Output the (X, Y) coordinate of the center of the cell containing the given text.  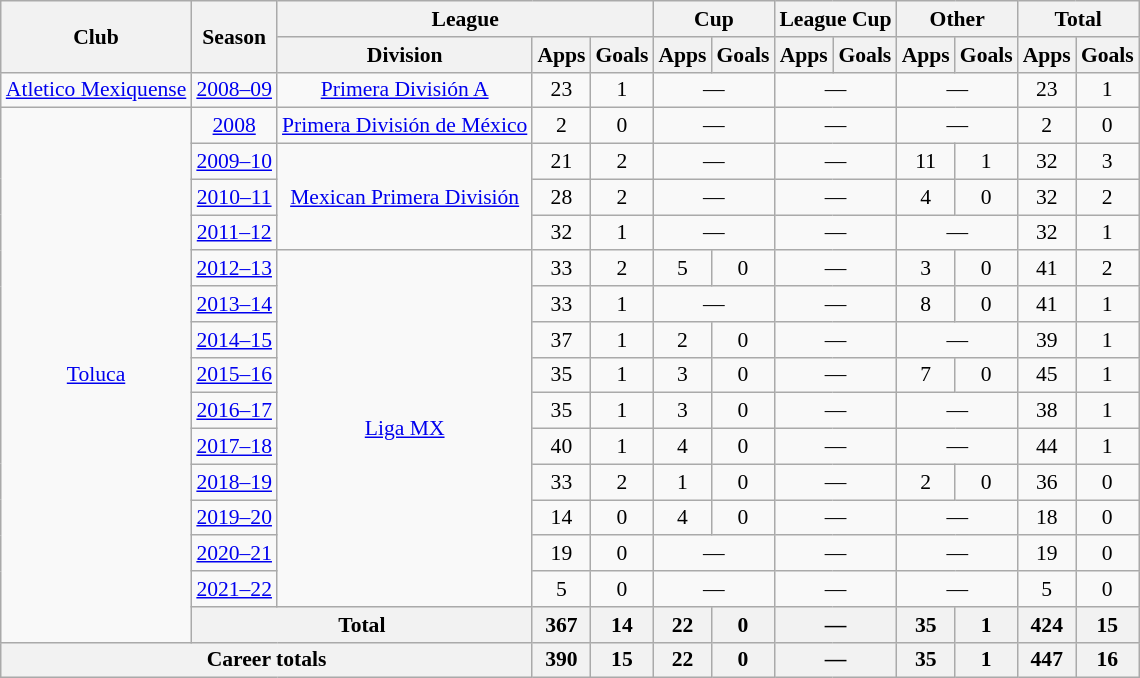
2015–16 (234, 375)
Primera División A (404, 90)
2011–12 (234, 233)
Liga MX (404, 429)
2010–11 (234, 197)
2018–19 (234, 482)
44 (1047, 447)
390 (561, 660)
2020–21 (234, 554)
League Cup (835, 19)
Toluca (96, 375)
Division (404, 55)
2013–14 (234, 304)
Other (958, 19)
2009–10 (234, 162)
2019–20 (234, 518)
League (465, 19)
424 (1047, 625)
21 (561, 162)
37 (561, 340)
28 (561, 197)
45 (1047, 375)
Atletico Mexiquense (96, 90)
2012–13 (234, 269)
Primera División de México (404, 126)
18 (1047, 518)
Career totals (267, 660)
Season (234, 36)
2016–17 (234, 411)
447 (1047, 660)
2008 (234, 126)
2017–18 (234, 447)
16 (1108, 660)
Cup (714, 19)
40 (561, 447)
367 (561, 625)
11 (926, 162)
2008–09 (234, 90)
7 (926, 375)
38 (1047, 411)
2021–22 (234, 589)
Club (96, 36)
8 (926, 304)
36 (1047, 482)
Mexican Primera División (404, 198)
39 (1047, 340)
2014–15 (234, 340)
